Pinpoint the cell where the given text exists, returning its [x, y] midpoint coordinate. 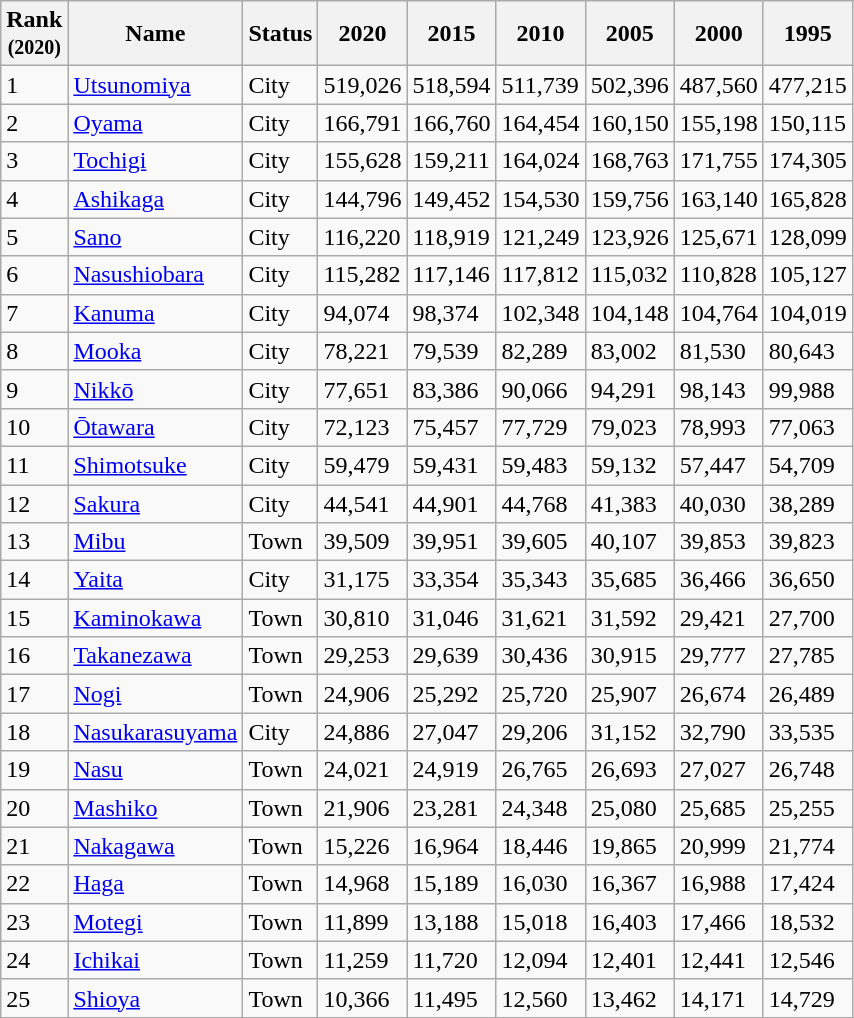
155,198 [718, 123]
115,282 [362, 275]
159,211 [452, 161]
24,906 [362, 694]
Nasu [156, 770]
26,674 [718, 694]
79,539 [452, 351]
12,441 [718, 960]
171,755 [718, 161]
24,348 [540, 808]
25,907 [630, 694]
27,047 [452, 732]
26,693 [630, 770]
18,532 [808, 922]
21,774 [808, 846]
8 [34, 351]
Shimotsuke [156, 465]
Nogi [156, 694]
11,720 [452, 960]
39,853 [718, 542]
19 [34, 770]
17,466 [718, 922]
29,777 [718, 656]
116,220 [362, 237]
39,823 [808, 542]
14,729 [808, 998]
Yaita [156, 580]
29,206 [540, 732]
174,305 [808, 161]
154,530 [540, 199]
25,685 [718, 808]
102,348 [540, 313]
77,063 [808, 427]
27,785 [808, 656]
44,901 [452, 503]
27,027 [718, 770]
16,988 [718, 884]
150,115 [808, 123]
Kanuma [156, 313]
18,446 [540, 846]
2000 [718, 34]
144,796 [362, 199]
31,621 [540, 618]
31,175 [362, 580]
519,026 [362, 85]
518,594 [452, 85]
24 [34, 960]
166,760 [452, 123]
33,535 [808, 732]
1 [34, 85]
502,396 [630, 85]
18 [34, 732]
Utsunomiya [156, 85]
35,685 [630, 580]
159,756 [630, 199]
98,143 [718, 389]
35,343 [540, 580]
33,354 [452, 580]
19,865 [630, 846]
3 [34, 161]
118,919 [452, 237]
25 [34, 998]
2010 [540, 34]
99,988 [808, 389]
160,150 [630, 123]
22 [34, 884]
16 [34, 656]
16,964 [452, 846]
12,401 [630, 960]
40,030 [718, 503]
31,592 [630, 618]
121,249 [540, 237]
36,466 [718, 580]
117,146 [452, 275]
Haga [156, 884]
59,132 [630, 465]
115,032 [630, 275]
39,951 [452, 542]
13 [34, 542]
23,281 [452, 808]
11,495 [452, 998]
98,374 [452, 313]
41,383 [630, 503]
31,152 [630, 732]
94,291 [630, 389]
Rank(2020) [34, 34]
Nasushiobara [156, 275]
25,292 [452, 694]
16,403 [630, 922]
36,650 [808, 580]
80,643 [808, 351]
Mibu [156, 542]
59,483 [540, 465]
15,226 [362, 846]
90,066 [540, 389]
24,021 [362, 770]
32,790 [718, 732]
9 [34, 389]
Nakagawa [156, 846]
6 [34, 275]
155,628 [362, 161]
59,431 [452, 465]
59,479 [362, 465]
4 [34, 199]
82,289 [540, 351]
104,148 [630, 313]
168,763 [630, 161]
21 [34, 846]
1995 [808, 34]
54,709 [808, 465]
164,454 [540, 123]
40,107 [630, 542]
Ashikaga [156, 199]
78,221 [362, 351]
Status [280, 34]
14 [34, 580]
26,748 [808, 770]
78,993 [718, 427]
125,671 [718, 237]
511,739 [540, 85]
Name [156, 34]
Sakura [156, 503]
11 [34, 465]
38,289 [808, 503]
30,915 [630, 656]
29,421 [718, 618]
44,541 [362, 503]
2015 [452, 34]
Nikkō [156, 389]
20 [34, 808]
487,560 [718, 85]
163,140 [718, 199]
24,919 [452, 770]
5 [34, 237]
24,886 [362, 732]
12 [34, 503]
12,546 [808, 960]
25,720 [540, 694]
29,639 [452, 656]
83,386 [452, 389]
75,457 [452, 427]
164,024 [540, 161]
17 [34, 694]
104,019 [808, 313]
25,080 [630, 808]
23 [34, 922]
11,899 [362, 922]
2005 [630, 34]
Oyama [156, 123]
123,926 [630, 237]
2 [34, 123]
Takanezawa [156, 656]
94,074 [362, 313]
16,367 [630, 884]
27,700 [808, 618]
12,560 [540, 998]
477,215 [808, 85]
81,530 [718, 351]
Sano [156, 237]
Ōtawara [156, 427]
39,509 [362, 542]
Tochigi [156, 161]
12,094 [540, 960]
Nasukarasuyama [156, 732]
Mashiko [156, 808]
128,099 [808, 237]
30,810 [362, 618]
15,018 [540, 922]
30,436 [540, 656]
83,002 [630, 351]
57,447 [718, 465]
Mooka [156, 351]
77,729 [540, 427]
165,828 [808, 199]
20,999 [718, 846]
31,046 [452, 618]
13,462 [630, 998]
104,764 [718, 313]
15,189 [452, 884]
149,452 [452, 199]
10 [34, 427]
29,253 [362, 656]
39,605 [540, 542]
44,768 [540, 503]
117,812 [540, 275]
15 [34, 618]
7 [34, 313]
Shioya [156, 998]
11,259 [362, 960]
79,023 [630, 427]
25,255 [808, 808]
72,123 [362, 427]
13,188 [452, 922]
14,171 [718, 998]
77,651 [362, 389]
16,030 [540, 884]
Ichikai [156, 960]
21,906 [362, 808]
14,968 [362, 884]
166,791 [362, 123]
26,489 [808, 694]
2020 [362, 34]
26,765 [540, 770]
Motegi [156, 922]
17,424 [808, 884]
110,828 [718, 275]
Kaminokawa [156, 618]
10,366 [362, 998]
105,127 [808, 275]
